Provide the [x, y] coordinate of the cell's center where the given text is located.  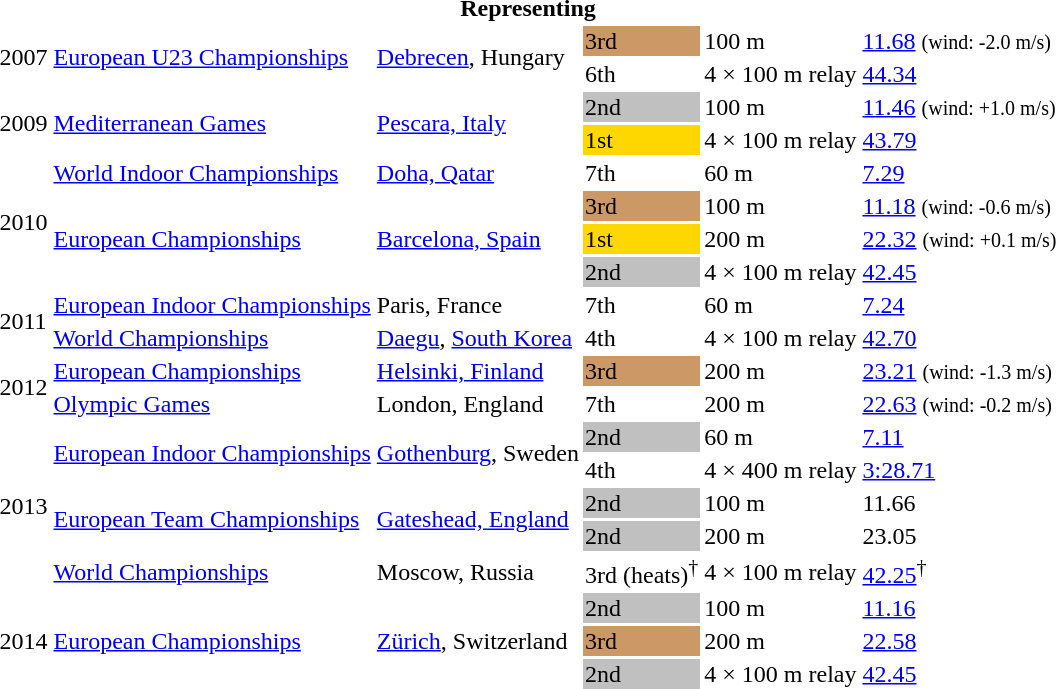
Mediterranean Games [212, 124]
Barcelona, Spain [478, 239]
Pescara, Italy [478, 124]
3rd (heats)† [641, 572]
Helsinki, Finland [478, 371]
World Indoor Championships [212, 173]
London, England [478, 404]
Moscow, Russia [478, 572]
Daegu, South Korea [478, 338]
Debrecen, Hungary [478, 58]
European Team Championships [212, 520]
Olympic Games [212, 404]
European U23 Championships [212, 58]
4 × 400 m relay [780, 470]
Gothenburg, Sweden [478, 454]
Zürich, Switzerland [478, 641]
6th [641, 74]
Paris, France [478, 305]
Doha, Qatar [478, 173]
Gateshead, England [478, 520]
